Return (x, y) of the center of cell containing provided text 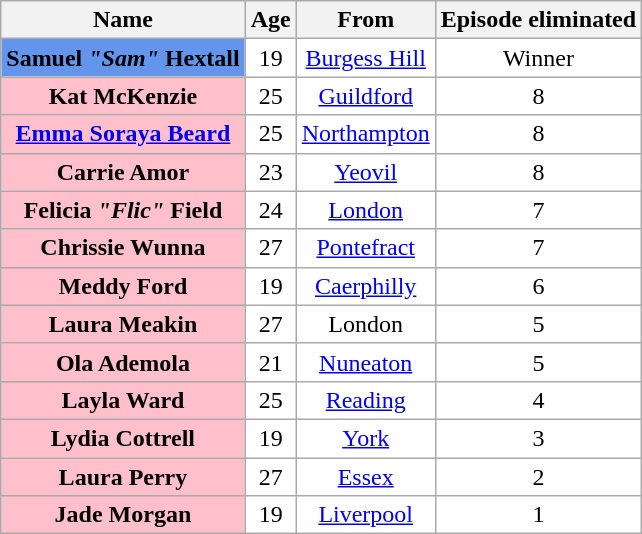
Burgess Hill (366, 58)
Episode eliminated (538, 20)
Samuel "Sam" Hextall (123, 58)
1 (538, 515)
Northampton (366, 134)
Guildford (366, 96)
Name (123, 20)
Caerphilly (366, 286)
Liverpool (366, 515)
Meddy Ford (123, 286)
3 (538, 438)
Ola Ademola (123, 362)
Emma Soraya Beard (123, 134)
Reading (366, 400)
Lydia Cottrell (123, 438)
Felicia "Flic" Field (123, 210)
From (366, 20)
Layla Ward (123, 400)
Laura Meakin (123, 324)
Kat McKenzie (123, 96)
6 (538, 286)
Laura Perry (123, 477)
Carrie Amor (123, 172)
Winner (538, 58)
23 (270, 172)
York (366, 438)
Nuneaton (366, 362)
2 (538, 477)
4 (538, 400)
Age (270, 20)
Yeovil (366, 172)
Jade Morgan (123, 515)
Essex (366, 477)
Chrissie Wunna (123, 248)
Pontefract (366, 248)
24 (270, 210)
21 (270, 362)
